For the text-containing cell, return its midpoint in [x, y] coordinate format. 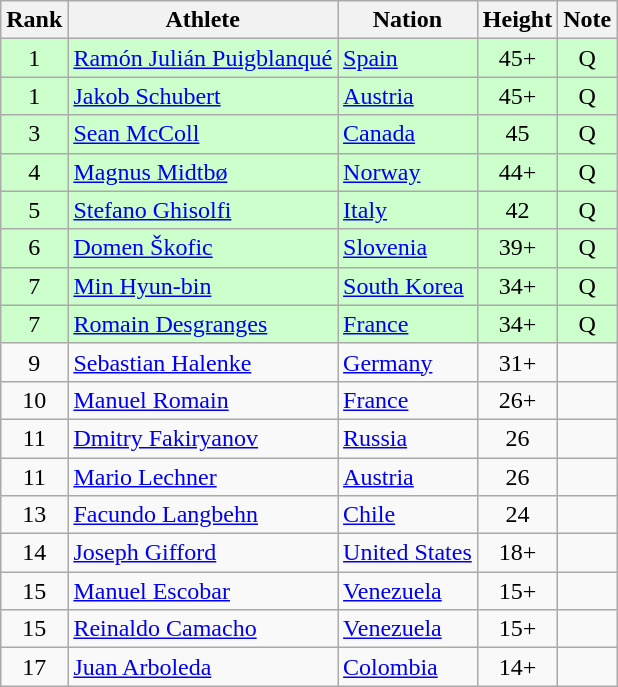
Slovenia [408, 248]
10 [34, 400]
Dmitry Fakiryanov [203, 438]
14 [34, 553]
Note [588, 20]
Chile [408, 515]
42 [517, 210]
17 [34, 667]
Sebastian Halenke [203, 362]
Min Hyun-bin [203, 286]
6 [34, 248]
39+ [517, 248]
Ramón Julián Puigblanqué [203, 58]
Russia [408, 438]
45 [517, 134]
Athlete [203, 20]
18+ [517, 553]
Joseph Gifford [203, 553]
5 [34, 210]
24 [517, 515]
Mario Lechner [203, 477]
Juan Arboleda [203, 667]
Rank [34, 20]
3 [34, 134]
Magnus Midtbø [203, 172]
Manuel Romain [203, 400]
Domen Škofic [203, 248]
Spain [408, 58]
Romain Desgranges [203, 324]
Reinaldo Camacho [203, 629]
Germany [408, 362]
Norway [408, 172]
Nation [408, 20]
13 [34, 515]
Jakob Schubert [203, 96]
Italy [408, 210]
26+ [517, 400]
Height [517, 20]
Colombia [408, 667]
Canada [408, 134]
44+ [517, 172]
United States [408, 553]
Stefano Ghisolfi [203, 210]
South Korea [408, 286]
9 [34, 362]
31+ [517, 362]
Facundo Langbehn [203, 515]
4 [34, 172]
Sean McColl [203, 134]
Manuel Escobar [203, 591]
14+ [517, 667]
